Capture the cell that displays the provided text and extract its [X, Y] central coordinate. 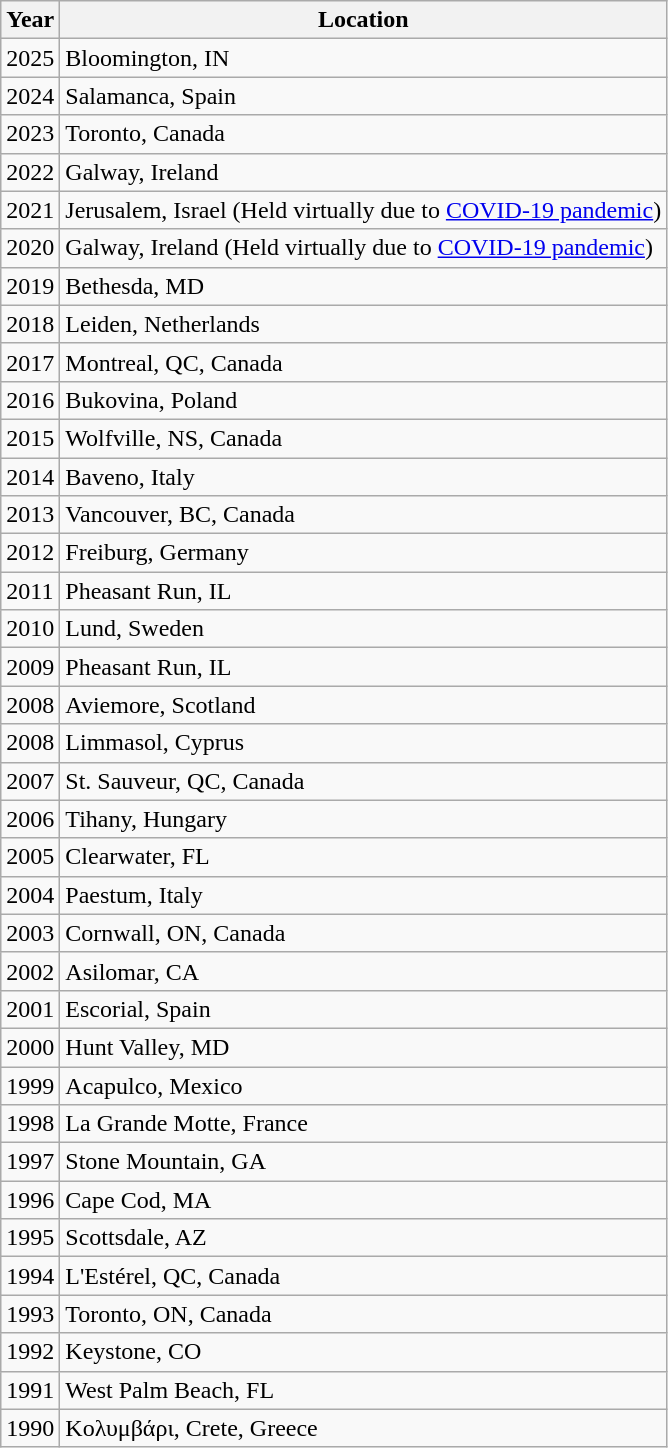
Stone Mountain, GA [364, 1162]
Asilomar, CA [364, 971]
Freiburg, Germany [364, 553]
2025 [30, 58]
2011 [30, 591]
Bloomington, IN [364, 58]
Toronto, ON, Canada [364, 1314]
Paestum, Italy [364, 895]
1994 [30, 1276]
Hunt Valley, MD [364, 1047]
2010 [30, 629]
Bethesda, MD [364, 286]
2013 [30, 515]
1996 [30, 1200]
2001 [30, 1009]
1990 [30, 1428]
Cornwall, ON, Canada [364, 933]
La Grande Motte, France [364, 1124]
1999 [30, 1085]
Vancouver, BC, Canada [364, 515]
2017 [30, 362]
Bukovina, Poland [364, 400]
Year [30, 20]
Aviemore, Scotland [364, 705]
Baveno, Italy [364, 477]
2014 [30, 477]
Κολυμβάρι, Crete, Greece [364, 1428]
Toronto, Canada [364, 134]
Lund, Sweden [364, 629]
Keystone, CO [364, 1352]
St. Sauveur, QC, Canada [364, 781]
2023 [30, 134]
2015 [30, 438]
L'Estérel, QC, Canada [364, 1276]
2022 [30, 172]
2003 [30, 933]
West Palm Beach, FL [364, 1390]
Scottsdale, AZ [364, 1238]
Montreal, QC, Canada [364, 362]
Location [364, 20]
2019 [30, 286]
2020 [30, 248]
1992 [30, 1352]
Wolfville, NS, Canada [364, 438]
2021 [30, 210]
2000 [30, 1047]
2012 [30, 553]
Galway, Ireland (Held virtually due to COVID-19 pandemic) [364, 248]
Leiden, Netherlands [364, 324]
1998 [30, 1124]
Clearwater, FL [364, 857]
Cape Cod, MA [364, 1200]
2002 [30, 971]
Galway, Ireland [364, 172]
1997 [30, 1162]
2006 [30, 819]
1993 [30, 1314]
2005 [30, 857]
2009 [30, 667]
2018 [30, 324]
2016 [30, 400]
2024 [30, 96]
Escorial, Spain [364, 1009]
Tihany, Hungary [364, 819]
2007 [30, 781]
1991 [30, 1390]
Jerusalem, Israel (Held virtually due to COVID-19 pandemic) [364, 210]
Salamanca, Spain [364, 96]
1995 [30, 1238]
2004 [30, 895]
Acapulco, Mexico [364, 1085]
Limmasol, Cyprus [364, 743]
